Capture the cell that displays the provided text and extract its [x, y] central coordinate. 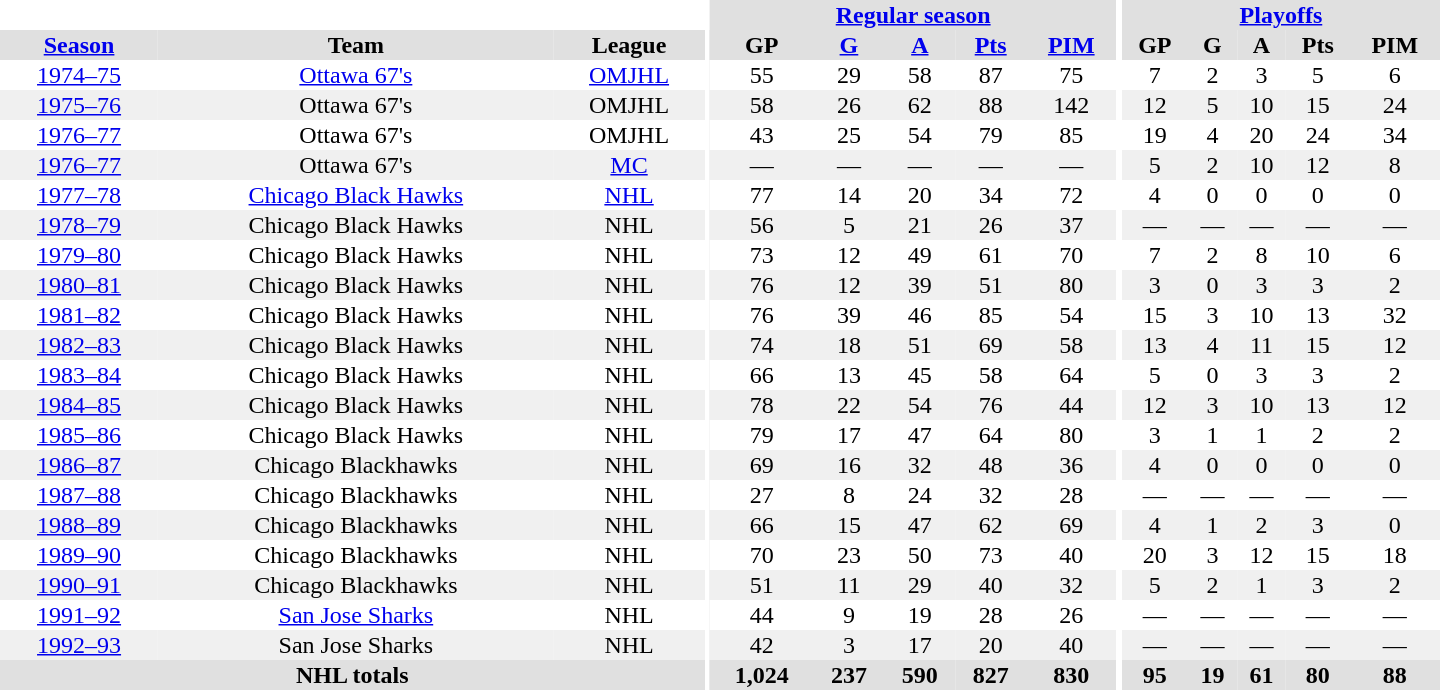
1985–86 [79, 435]
87 [990, 75]
1986–87 [79, 465]
21 [920, 225]
Playoffs [1281, 15]
16 [850, 465]
1977–78 [79, 195]
League [630, 45]
1984–85 [79, 405]
1979–80 [79, 255]
1981–82 [79, 315]
1983–84 [79, 375]
43 [762, 135]
74 [762, 345]
50 [920, 555]
1992–93 [79, 645]
9 [850, 615]
23 [850, 555]
590 [920, 675]
Regular season [913, 15]
56 [762, 225]
36 [1071, 465]
45 [920, 375]
1975–76 [79, 105]
75 [1071, 75]
25 [850, 135]
142 [1071, 105]
78 [762, 405]
1974–75 [79, 75]
1,024 [762, 675]
1982–83 [79, 345]
Season [79, 45]
55 [762, 75]
48 [990, 465]
1990–91 [79, 585]
72 [1071, 195]
1978–79 [79, 225]
Team [356, 45]
95 [1155, 675]
1987–88 [79, 495]
14 [850, 195]
1989–90 [79, 555]
1980–81 [79, 285]
NHL totals [352, 675]
46 [920, 315]
37 [1071, 225]
827 [990, 675]
42 [762, 645]
22 [850, 405]
830 [1071, 675]
27 [762, 495]
77 [762, 195]
MC [630, 165]
49 [920, 255]
237 [850, 675]
1988–89 [79, 525]
1991–92 [79, 615]
